Output the [x, y] coordinate of the center of the cell containing the given text.  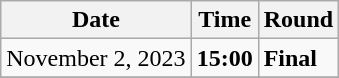
Round [298, 20]
Final [298, 58]
15:00 [224, 58]
November 2, 2023 [96, 58]
Time [224, 20]
Date [96, 20]
